Locate the cell with the specified text and output its [X, Y] center coordinate. 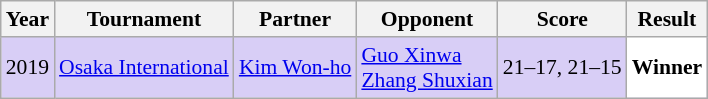
Score [562, 19]
Guo Xinwa Zhang Shuxian [426, 68]
2019 [28, 68]
Tournament [144, 19]
Winner [668, 68]
Kim Won-ho [296, 68]
21–17, 21–15 [562, 68]
Osaka International [144, 68]
Result [668, 19]
Year [28, 19]
Opponent [426, 19]
Partner [296, 19]
